Pinpoint the cell where the given text exists, returning its (X, Y) midpoint coordinate. 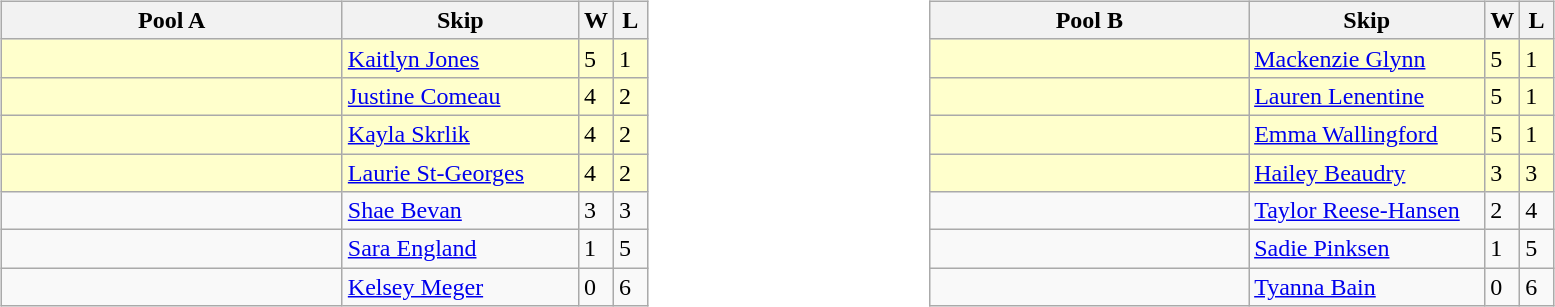
Hailey Beaudry (1367, 173)
Sadie Pinksen (1367, 249)
Mackenzie Glynn (1367, 58)
Justine Comeau (460, 96)
Kelsey Meger (460, 287)
Laurie St-Georges (460, 173)
Shae Bevan (460, 211)
Taylor Reese-Hansen (1367, 211)
Emma Wallingford (1367, 134)
Kayla Skrlik (460, 134)
Kaitlyn Jones (460, 58)
Pool B (1090, 20)
Tyanna Bain (1367, 287)
Sara England (460, 249)
Lauren Lenentine (1367, 96)
Pool A (172, 20)
